From the cell containing the given text, extract its center point as [X, Y] coordinate. 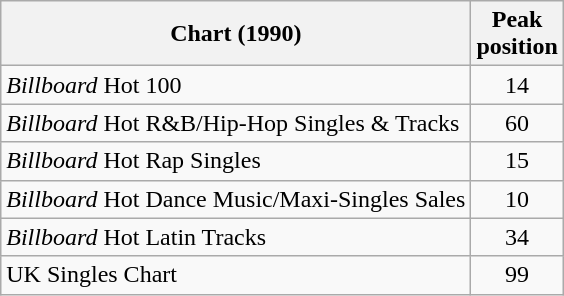
10 [517, 199]
34 [517, 237]
Billboard Hot R&B/Hip-Hop Singles & Tracks [236, 123]
Billboard Hot Latin Tracks [236, 237]
Billboard Hot 100 [236, 85]
Peakposition [517, 34]
99 [517, 275]
Chart (1990) [236, 34]
60 [517, 123]
15 [517, 161]
Billboard Hot Dance Music/Maxi-Singles Sales [236, 199]
Billboard Hot Rap Singles [236, 161]
UK Singles Chart [236, 275]
14 [517, 85]
